Output the [x, y] coordinate of the center of the cell containing the given text.  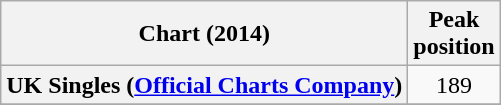
UK Singles (Official Charts Company) [204, 85]
Chart (2014) [204, 34]
189 [454, 85]
Peakposition [454, 34]
